Provide the [x, y] coordinate of the cell's center where the given text is located.  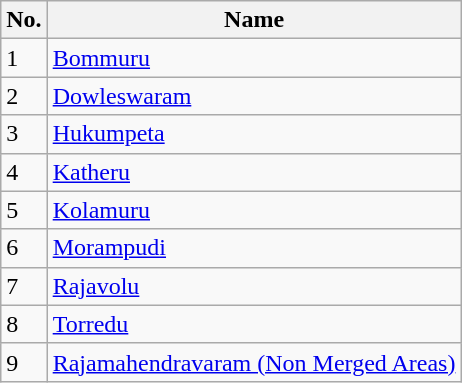
4 [24, 172]
Morampudi [254, 248]
6 [24, 248]
No. [24, 20]
3 [24, 134]
Kolamuru [254, 210]
Torredu [254, 324]
Dowleswaram [254, 96]
Rajavolu [254, 286]
Katheru [254, 172]
Bommuru [254, 58]
9 [24, 362]
7 [24, 286]
2 [24, 96]
Name [254, 20]
Rajamahendravaram (Non Merged Areas) [254, 362]
5 [24, 210]
Hukumpeta [254, 134]
8 [24, 324]
1 [24, 58]
